Extract the (x, y) coordinate from the center of the cell holding the provided text.  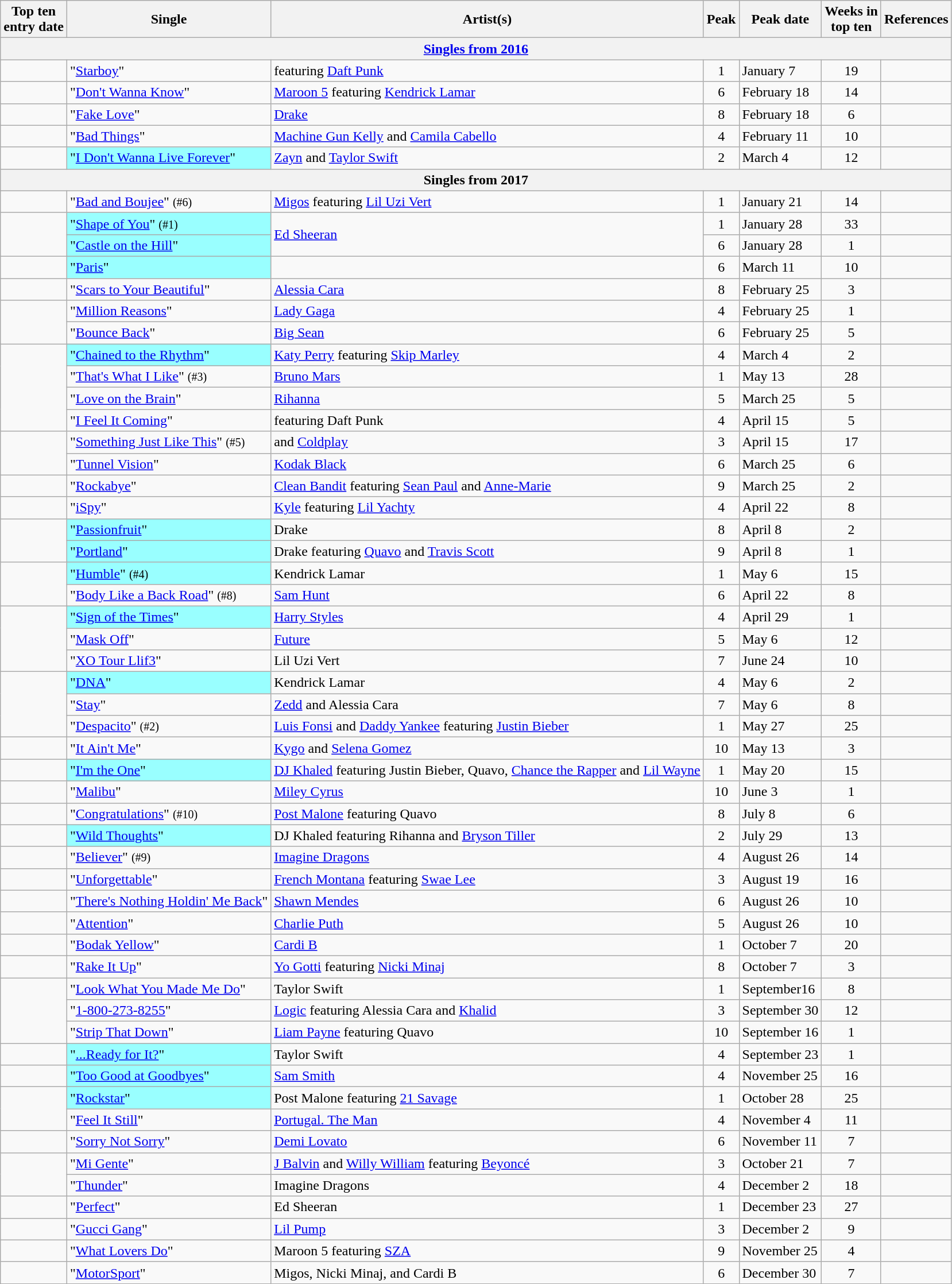
Yo Gotti featuring Nicki Minaj (487, 966)
"Million Reasons" (169, 311)
"Rockstar" (169, 1098)
Machine Gun Kelly and Camila Cabello (487, 136)
October 28 (780, 1098)
"Gucci Gang" (169, 1229)
Luis Fonsi and Daddy Yankee featuring Justin Bieber (487, 726)
"Castle on the Hill" (169, 245)
Logic featuring Alessia Cara and Khalid (487, 1011)
"Something Just Like This" (#5) (169, 442)
Maroon 5 featuring Kendrick Lamar (487, 92)
"Body Like a Back Road" (#8) (169, 595)
"Starboy" (169, 71)
J Balvin and Willy William featuring Beyoncé (487, 1163)
28 (852, 377)
"1-800-273-8255" (169, 1011)
"Too Good at Goodbyes" (169, 1076)
Sam Hunt (487, 595)
"Look What You Made Me Do" (169, 988)
20 (852, 945)
Demi Lovato (487, 1142)
January 21 (780, 202)
"Mask Off" (169, 639)
"Bad Things" (169, 136)
and Coldplay (487, 442)
"Believer" (#9) (169, 857)
"Malibu" (169, 792)
September 16 (780, 1032)
November 11 (780, 1142)
"Rake It Up" (169, 966)
August 19 (780, 879)
"MotorSport" (169, 1273)
"Sign of the Times" (169, 617)
Post Malone featuring 21 Savage (487, 1098)
Kodak Black (487, 464)
Peak (721, 20)
"Bounce Back" (169, 333)
"iSpy" (169, 508)
DJ Khaled featuring Justin Bieber, Quavo, Chance the Rapper and Lil Wayne (487, 770)
"It Ain't Me" (169, 748)
Lil Uzi Vert (487, 661)
September16 (780, 988)
Lady Gaga (487, 311)
Peak date (780, 20)
Lil Pump (487, 1229)
"Paris" (169, 267)
"Wild Thoughts" (169, 836)
Singles from 2016 (476, 49)
11 (852, 1120)
"XO Tour Llif3" (169, 661)
Artist(s) (487, 20)
"Scars to Your Beautiful" (169, 289)
"Stay" (169, 705)
Kyle featuring Lil Yachty (487, 508)
December 30 (780, 1273)
February 11 (780, 136)
September 30 (780, 1011)
January 7 (780, 71)
June 3 (780, 792)
May 27 (780, 726)
Katy Perry featuring Skip Marley (487, 355)
"I Don't Wanna Live Forever" (169, 158)
Harry Styles (487, 617)
"Portland" (169, 551)
"Thunder" (169, 1185)
"Fake Love" (169, 114)
Maroon 5 featuring SZA (487, 1251)
Top tenentry date (34, 20)
September 23 (780, 1054)
Clean Bandit featuring Sean Paul and Anne-Marie (487, 486)
"Congratulations" (#10) (169, 814)
Liam Payne featuring Quavo (487, 1032)
March 11 (780, 267)
Sam Smith (487, 1076)
Shawn Mendes (487, 901)
December 23 (780, 1207)
Rihanna (487, 399)
"Unforgettable" (169, 879)
Future (487, 639)
"Love on the Brain" (169, 399)
"That's What I Like" (#3) (169, 377)
July 8 (780, 814)
"DNA" (169, 683)
Miley Cyrus (487, 792)
Singles from 2017 (476, 180)
April 29 (780, 617)
July 29 (780, 836)
"Chained to the Rhythm" (169, 355)
Portugal. The Man (487, 1120)
"Mi Gente" (169, 1163)
"Despacito" (#2) (169, 726)
"Don't Wanna Know" (169, 92)
DJ Khaled featuring Rihanna and Bryson Tiller (487, 836)
"I'm the One" (169, 770)
"Rockabye" (169, 486)
June 24 (780, 661)
18 (852, 1185)
17 (852, 442)
"Feel It Still" (169, 1120)
"Strip That Down" (169, 1032)
"Bad and Boujee" (#6) (169, 202)
"...Ready for It?" (169, 1054)
French Montana featuring Swae Lee (487, 879)
References (916, 20)
October 21 (780, 1163)
November 4 (780, 1120)
Big Sean (487, 333)
13 (852, 836)
Weeks intop ten (852, 20)
Alessia Cara (487, 289)
"Shape of You" (#1) (169, 223)
Migos, Nicki Minaj, and Cardi B (487, 1273)
Zayn and Taylor Swift (487, 158)
Single (169, 20)
Migos featuring Lil Uzi Vert (487, 202)
"There's Nothing Holdin' Me Back" (169, 901)
"Bodak Yellow" (169, 945)
33 (852, 223)
"Passionfruit" (169, 529)
"I Feel It Coming" (169, 420)
Bruno Mars (487, 377)
Kygo and Selena Gomez (487, 748)
Drake featuring Quavo and Travis Scott (487, 551)
"Sorry Not Sorry" (169, 1142)
Cardi B (487, 945)
27 (852, 1207)
Charlie Puth (487, 923)
"Perfect" (169, 1207)
"Tunnel Vision" (169, 464)
"What Lovers Do" (169, 1251)
"Attention" (169, 923)
19 (852, 71)
Zedd and Alessia Cara (487, 705)
May 20 (780, 770)
Post Malone featuring Quavo (487, 814)
"Humble" (#4) (169, 573)
